Find where the given text appears and provide that cell's center as (x, y) coordinate. 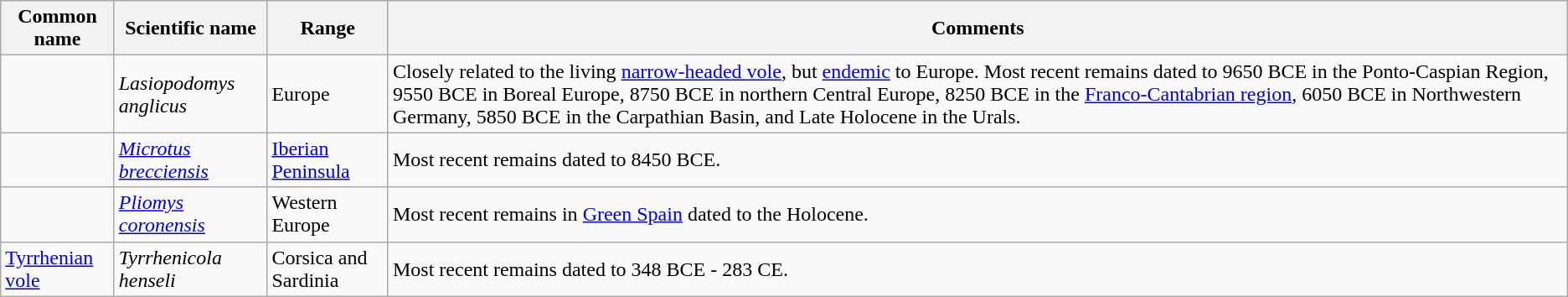
Common name (57, 29)
Corsica and Sardinia (328, 268)
Pliomys coronensis (191, 215)
Western Europe (328, 215)
Most recent remains in Green Spain dated to the Holocene. (977, 215)
Iberian Peninsula (328, 159)
Europe (328, 94)
Tyrrhenicola henseli (191, 268)
Most recent remains dated to 348 BCE - 283 CE. (977, 268)
Most recent remains dated to 8450 BCE. (977, 159)
Microtus brecciensis (191, 159)
Lasiopodomys anglicus (191, 94)
Scientific name (191, 29)
Range (328, 29)
Tyrrhenian vole (57, 268)
Comments (977, 29)
